Search for the cell housing the specified text and yield its [X, Y] center coordinate. 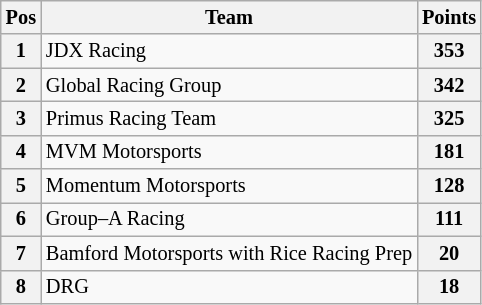
Global Racing Group [229, 85]
2 [21, 85]
18 [449, 287]
111 [449, 219]
Primus Racing Team [229, 118]
8 [21, 287]
4 [21, 152]
Momentum Motorsports [229, 186]
1 [21, 51]
128 [449, 186]
DRG [229, 287]
181 [449, 152]
JDX Racing [229, 51]
342 [449, 85]
5 [21, 186]
6 [21, 219]
Team [229, 17]
3 [21, 118]
Group–A Racing [229, 219]
MVM Motorsports [229, 152]
Bamford Motorsports with Rice Racing Prep [229, 253]
Pos [21, 17]
325 [449, 118]
353 [449, 51]
20 [449, 253]
Points [449, 17]
7 [21, 253]
